Extract the [x, y] coordinate from the center of the cell holding the provided text.  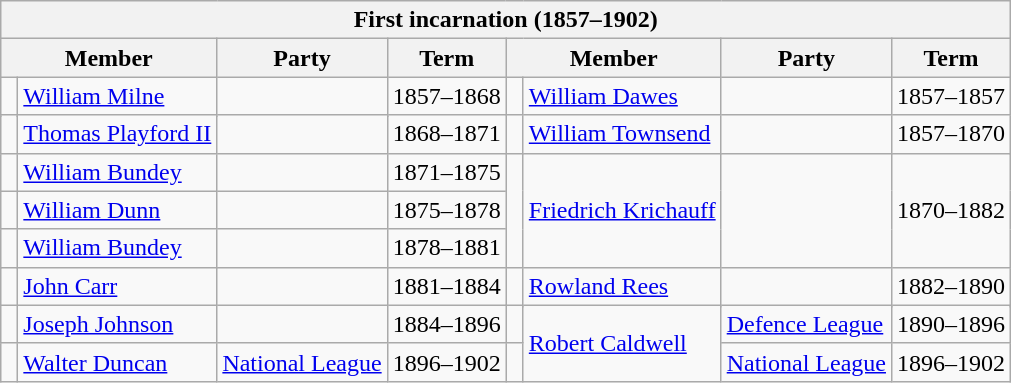
1868–1871 [446, 134]
First incarnation (1857–1902) [506, 20]
1890–1896 [950, 324]
1875–1878 [446, 210]
1857–1870 [950, 134]
1884–1896 [446, 324]
Joseph Johnson [118, 324]
Defence League [806, 324]
Robert Caldwell [622, 343]
William Townsend [622, 134]
1882–1890 [950, 286]
John Carr [118, 286]
1878–1881 [446, 248]
1857–1857 [950, 96]
1870–1882 [950, 210]
William Dunn [118, 210]
Walter Duncan [118, 362]
Rowland Rees [622, 286]
Friedrich Krichauff [622, 210]
1871–1875 [446, 172]
Thomas Playford II [118, 134]
1857–1868 [446, 96]
William Dawes [622, 96]
William Milne [118, 96]
1881–1884 [446, 286]
